From the cell containing the given text, extract its center point as [x, y] coordinate. 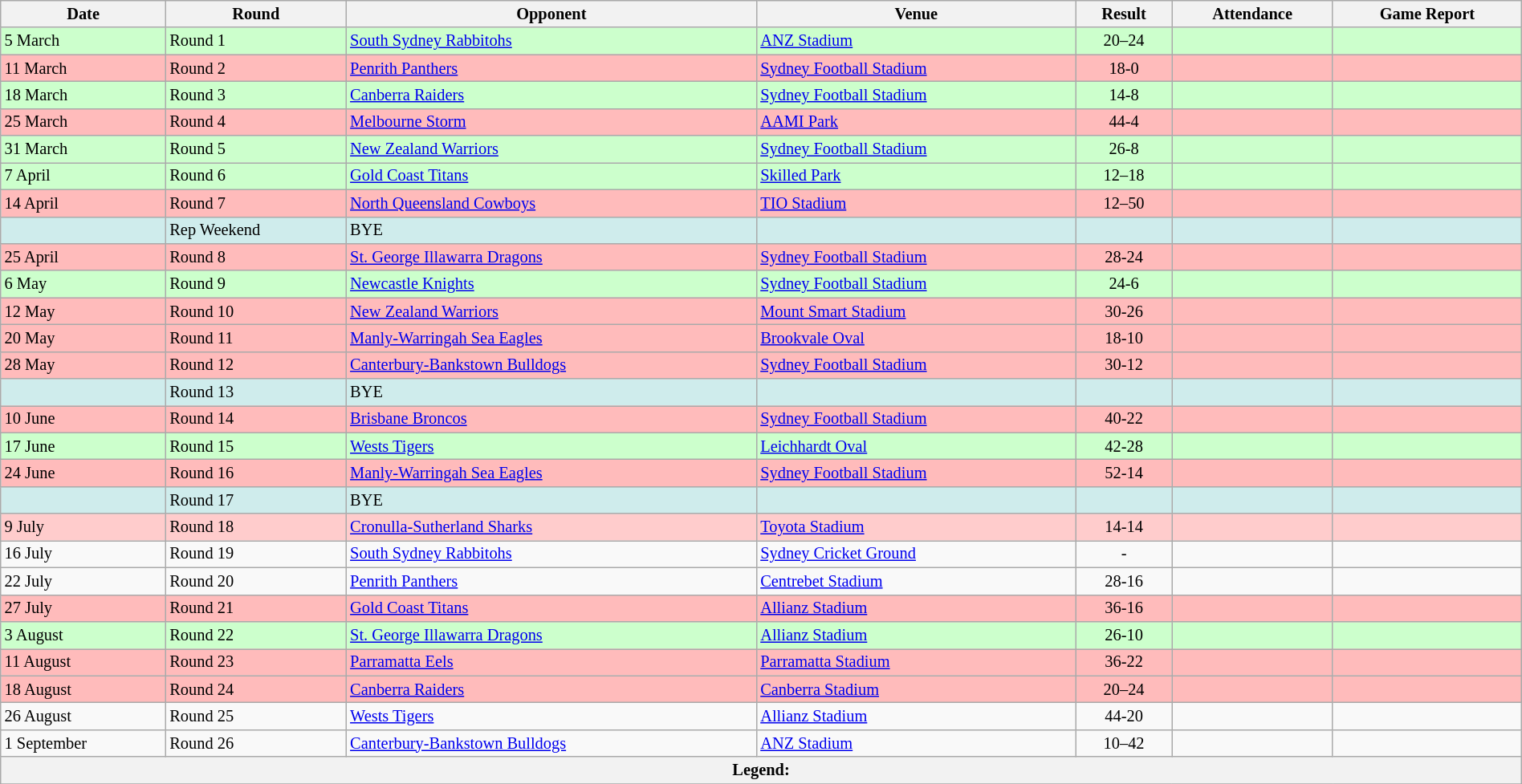
30-26 [1124, 311]
Round 16 [255, 473]
12–18 [1124, 176]
18-0 [1124, 68]
Round 11 [255, 338]
18 March [83, 95]
16 July [83, 554]
Round 9 [255, 284]
52-14 [1124, 473]
Legend: [761, 770]
Round 4 [255, 122]
Round 18 [255, 527]
17 June [83, 446]
Round 2 [255, 68]
Round 26 [255, 743]
31 March [83, 149]
Round 12 [255, 365]
44-4 [1124, 122]
3 August [83, 635]
11 March [83, 68]
Skilled Park [916, 176]
Parramatta Eels [551, 662]
Opponent [551, 14]
Toyota Stadium [916, 527]
Rep Weekend [255, 230]
Round 15 [255, 446]
36-22 [1124, 662]
36-16 [1124, 608]
Cronulla-Sutherland Sharks [551, 527]
27 July [83, 608]
Round 10 [255, 311]
10 June [83, 419]
Round 24 [255, 689]
26-10 [1124, 635]
Round 20 [255, 581]
Newcastle Knights [551, 284]
Round 21 [255, 608]
28-16 [1124, 581]
18 August [83, 689]
25 March [83, 122]
Result [1124, 14]
AAMI Park [916, 122]
Round 14 [255, 419]
Round 6 [255, 176]
14-14 [1124, 527]
42-28 [1124, 446]
Round 1 [255, 41]
6 May [83, 284]
14 April [83, 203]
30-12 [1124, 365]
1 September [83, 743]
Round [255, 14]
- [1124, 554]
Round 5 [255, 149]
Round 7 [255, 203]
11 August [83, 662]
9 July [83, 527]
22 July [83, 581]
20 May [83, 338]
Mount Smart Stadium [916, 311]
Game Report [1427, 14]
Round 17 [255, 500]
28-24 [1124, 257]
Round 19 [255, 554]
Centrebet Stadium [916, 581]
Round 22 [255, 635]
26 August [83, 716]
Round 13 [255, 392]
24-6 [1124, 284]
24 June [83, 473]
Attendance [1252, 14]
Round 23 [255, 662]
Brookvale Oval [916, 338]
25 April [83, 257]
28 May [83, 365]
18-10 [1124, 338]
Brisbane Broncos [551, 419]
Round 3 [255, 95]
Melbourne Storm [551, 122]
26-8 [1124, 149]
Round 8 [255, 257]
44-20 [1124, 716]
Sydney Cricket Ground [916, 554]
Venue [916, 14]
14-8 [1124, 95]
12 May [83, 311]
12–50 [1124, 203]
North Queensland Cowboys [551, 203]
Date [83, 14]
10–42 [1124, 743]
Parramatta Stadium [916, 662]
7 April [83, 176]
Round 25 [255, 716]
Canberra Stadium [916, 689]
40-22 [1124, 419]
TIO Stadium [916, 203]
5 March [83, 41]
Leichhardt Oval [916, 446]
